For the text-containing cell, return its midpoint in [x, y] coordinate format. 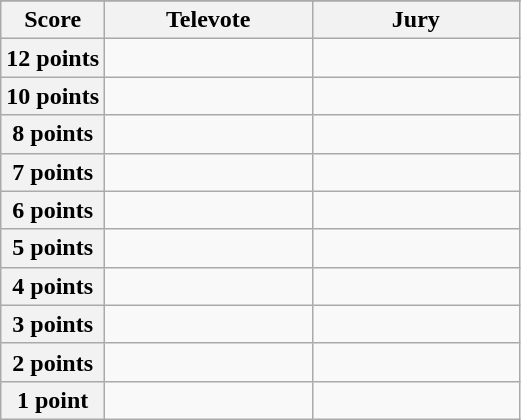
3 points [53, 324]
2 points [53, 362]
12 points [53, 58]
5 points [53, 248]
Televote [209, 20]
Jury [416, 20]
10 points [53, 96]
1 point [53, 400]
4 points [53, 286]
Score [53, 20]
6 points [53, 210]
7 points [53, 172]
8 points [53, 134]
